For the text-containing cell, return its midpoint in (X, Y) coordinate format. 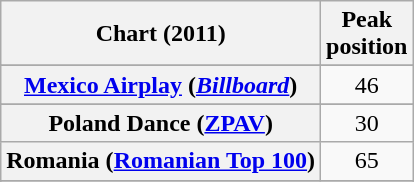
Poland Dance (ZPAV) (161, 123)
30 (367, 123)
Mexico Airplay (Billboard) (161, 85)
Chart (2011) (161, 34)
Peakposition (367, 34)
Romania (Romanian Top 100) (161, 161)
65 (367, 161)
46 (367, 85)
